Provide the (x, y) coordinate of the cell's center where the given text is located.  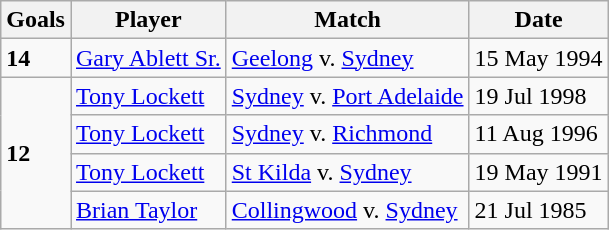
15 May 1994 (538, 58)
Sydney v. Port Adelaide (348, 96)
19 May 1991 (538, 172)
21 Jul 1985 (538, 210)
Match (348, 20)
St Kilda v. Sydney (348, 172)
Sydney v. Richmond (348, 134)
Collingwood v. Sydney (348, 210)
11 Aug 1996 (538, 134)
14 (36, 58)
Gary Ablett Sr. (148, 58)
Date (538, 20)
Goals (36, 20)
19 Jul 1998 (538, 96)
Player (148, 20)
Geelong v. Sydney (348, 58)
Brian Taylor (148, 210)
12 (36, 153)
